From the cell containing the given text, extract its center point as [x, y] coordinate. 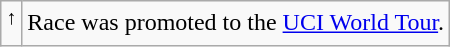
Race was promoted to the UCI World Tour. [236, 24]
↑ [12, 24]
